Scan for the cell matching the given text and deliver its (x, y) coordinate at center. 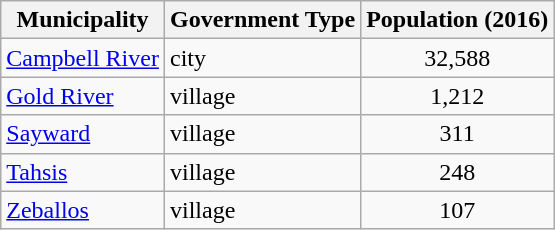
107 (458, 210)
248 (458, 172)
Gold River (83, 96)
Tahsis (83, 172)
Campbell River (83, 58)
city (262, 58)
1,212 (458, 96)
Population (2016) (458, 20)
Sayward (83, 134)
32,588 (458, 58)
Government Type (262, 20)
Zeballos (83, 210)
Municipality (83, 20)
311 (458, 134)
